Identify which cell holds the provided text, then report its (x, y) central coordinate. 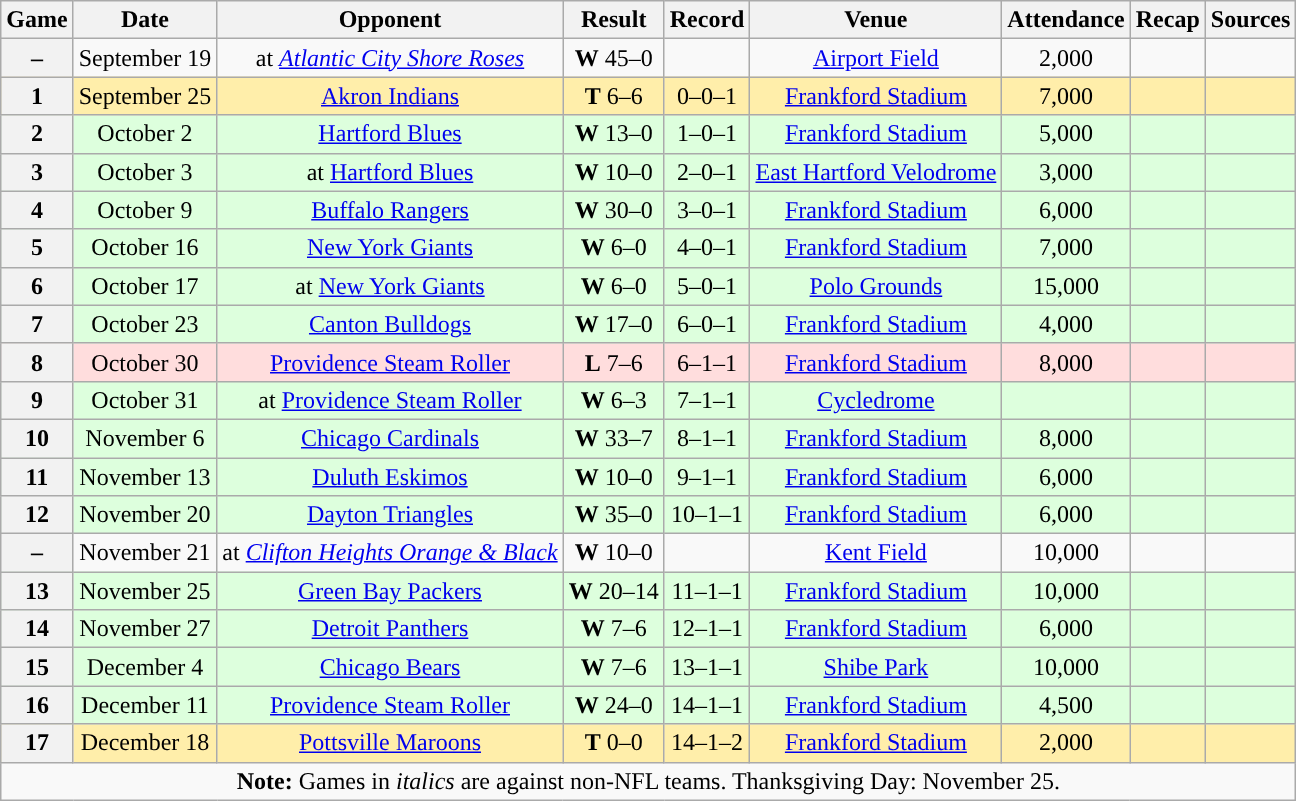
T 0–0 (614, 743)
Chicago Cardinals (390, 438)
4,000 (1066, 324)
W 20–14 (614, 591)
September 25 (145, 96)
Kent Field (876, 553)
Result (614, 20)
Game (37, 20)
December 11 (145, 705)
W 24–0 (614, 705)
11 (37, 477)
New York Giants (390, 248)
13–1–1 (707, 667)
7–1–1 (707, 400)
Canton Bulldogs (390, 324)
Chicago Bears (390, 667)
14–1–2 (707, 743)
Akron Indians (390, 96)
December 18 (145, 743)
Polo Grounds (876, 286)
12–1–1 (707, 629)
Shibe Park (876, 667)
15,000 (1066, 286)
4,500 (1066, 705)
1–0–1 (707, 134)
3,000 (1066, 172)
October 31 (145, 400)
November 21 (145, 553)
15 (37, 667)
W 13–0 (614, 134)
5 (37, 248)
L 7–6 (614, 362)
16 (37, 705)
8 (37, 362)
4 (37, 210)
October 17 (145, 286)
Attendance (1066, 20)
December 4 (145, 667)
2–0–1 (707, 172)
0–0–1 (707, 96)
Note: Games in italics are against non-NFL teams. Thanksgiving Day: November 25. (648, 781)
at Providence Steam Roller (390, 400)
East Hartford Velodrome (876, 172)
6–1–1 (707, 362)
W 33–7 (614, 438)
Green Bay Packers (390, 591)
at Atlantic City Shore Roses (390, 58)
October 2 (145, 134)
October 16 (145, 248)
W 6–3 (614, 400)
September 19 (145, 58)
November 25 (145, 591)
October 23 (145, 324)
8–1–1 (707, 438)
October 30 (145, 362)
T 6–6 (614, 96)
12 (37, 515)
November 13 (145, 477)
1 (37, 96)
3–0–1 (707, 210)
Recap (1168, 20)
5,000 (1066, 134)
Detroit Panthers (390, 629)
Hartford Blues (390, 134)
17 (37, 743)
at Hartford Blues (390, 172)
Airport Field (876, 58)
W 35–0 (614, 515)
13 (37, 591)
14 (37, 629)
3 (37, 172)
November 20 (145, 515)
Venue (876, 20)
6 (37, 286)
5–0–1 (707, 286)
6–0–1 (707, 324)
W 30–0 (614, 210)
October 3 (145, 172)
Date (145, 20)
7 (37, 324)
Duluth Eskimos (390, 477)
Opponent (390, 20)
W 17–0 (614, 324)
9–1–1 (707, 477)
Sources (1250, 20)
October 9 (145, 210)
Dayton Triangles (390, 515)
Cycledrome (876, 400)
at New York Giants (390, 286)
November 27 (145, 629)
9 (37, 400)
at Clifton Heights Orange & Black (390, 553)
11–1–1 (707, 591)
14–1–1 (707, 705)
W 45–0 (614, 58)
10–1–1 (707, 515)
Pottsville Maroons (390, 743)
November 6 (145, 438)
4–0–1 (707, 248)
2 (37, 134)
Buffalo Rangers (390, 210)
10 (37, 438)
Record (707, 20)
